Identify which cell holds the provided text, then report its (X, Y) central coordinate. 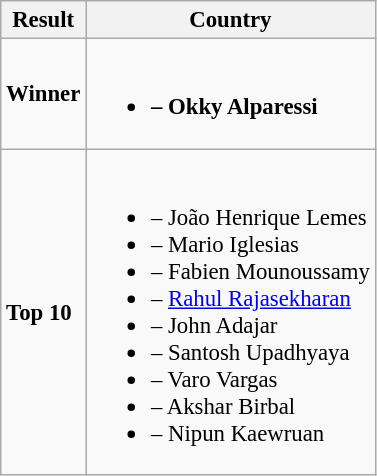
Result (44, 20)
– Okky Alparessi (231, 94)
Country (231, 20)
Winner (44, 94)
Top 10 (44, 312)
